Find where the given text appears and provide that cell's center as [x, y] coordinate. 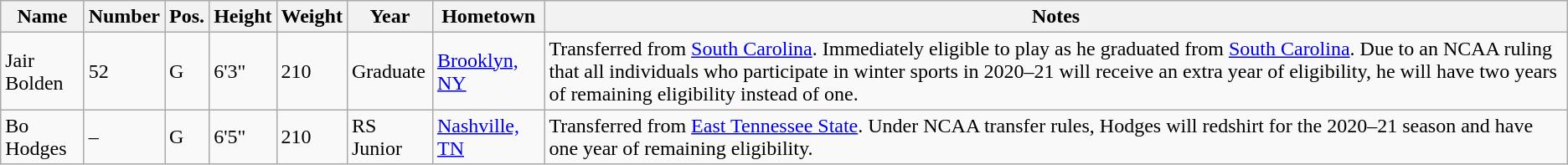
RS Junior [389, 137]
Pos. [188, 17]
Bo Hodges [42, 137]
– [124, 137]
Name [42, 17]
Notes [1055, 17]
Number [124, 17]
Hometown [487, 17]
Graduate [389, 71]
Nashville, TN [487, 137]
Jair Bolden [42, 71]
6'3" [243, 71]
Year [389, 17]
Weight [312, 17]
Height [243, 17]
Brooklyn, NY [487, 71]
6'5" [243, 137]
52 [124, 71]
